Extract the [X, Y] coordinate from the center of the cell holding the provided text.  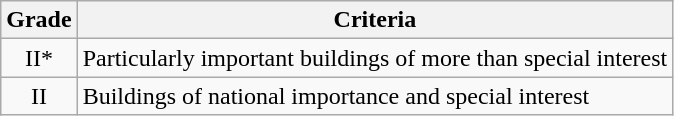
Grade [39, 20]
II [39, 96]
Criteria [375, 20]
Particularly important buildings of more than special interest [375, 58]
Buildings of national importance and special interest [375, 96]
II* [39, 58]
